Pinpoint the cell where the given text exists, returning its [X, Y] midpoint coordinate. 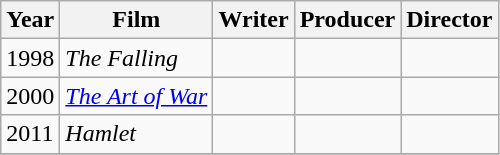
1998 [30, 58]
Year [30, 20]
Director [450, 20]
The Art of War [136, 96]
Producer [348, 20]
Hamlet [136, 134]
2000 [30, 96]
2011 [30, 134]
Writer [254, 20]
Film [136, 20]
The Falling [136, 58]
